For the text-containing cell, return its midpoint in (X, Y) coordinate format. 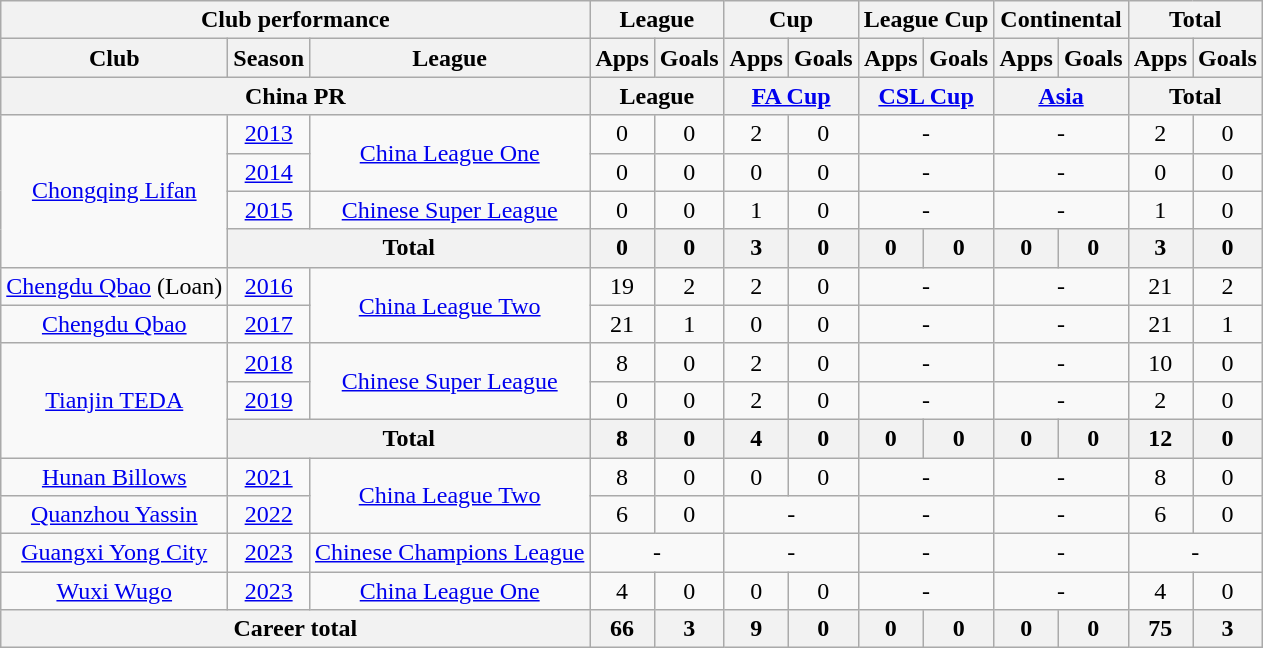
Continental (1061, 20)
Chengdu Qbao (114, 324)
2018 (269, 362)
Tianjin TEDA (114, 400)
League Cup (926, 20)
FA Cup (791, 96)
19 (622, 286)
Hunan Billows (114, 477)
Quanzhou Yassin (114, 515)
2022 (269, 515)
China PR (296, 96)
Wuxi Wugo (114, 591)
66 (622, 629)
12 (1160, 438)
2016 (269, 286)
9 (756, 629)
Season (269, 58)
Chinese Champions League (450, 553)
Chengdu Qbao (Loan) (114, 286)
Cup (791, 20)
10 (1160, 362)
Chongqing Lifan (114, 191)
2015 (269, 210)
2017 (269, 324)
Club performance (296, 20)
2014 (269, 172)
2021 (269, 477)
Asia (1061, 96)
75 (1160, 629)
Career total (296, 629)
2013 (269, 134)
CSL Cup (926, 96)
Club (114, 58)
2019 (269, 400)
Guangxi Yong City (114, 553)
